Return the (X, Y) coordinate for the center point of the cell that contains the specified text.  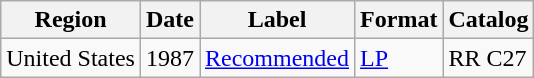
Label (278, 20)
Catalog (488, 20)
Region (71, 20)
United States (71, 58)
Format (399, 20)
LP (399, 58)
Date (170, 20)
1987 (170, 58)
RR C27 (488, 58)
Recommended (278, 58)
